Return [x, y] of the center of cell containing provided text 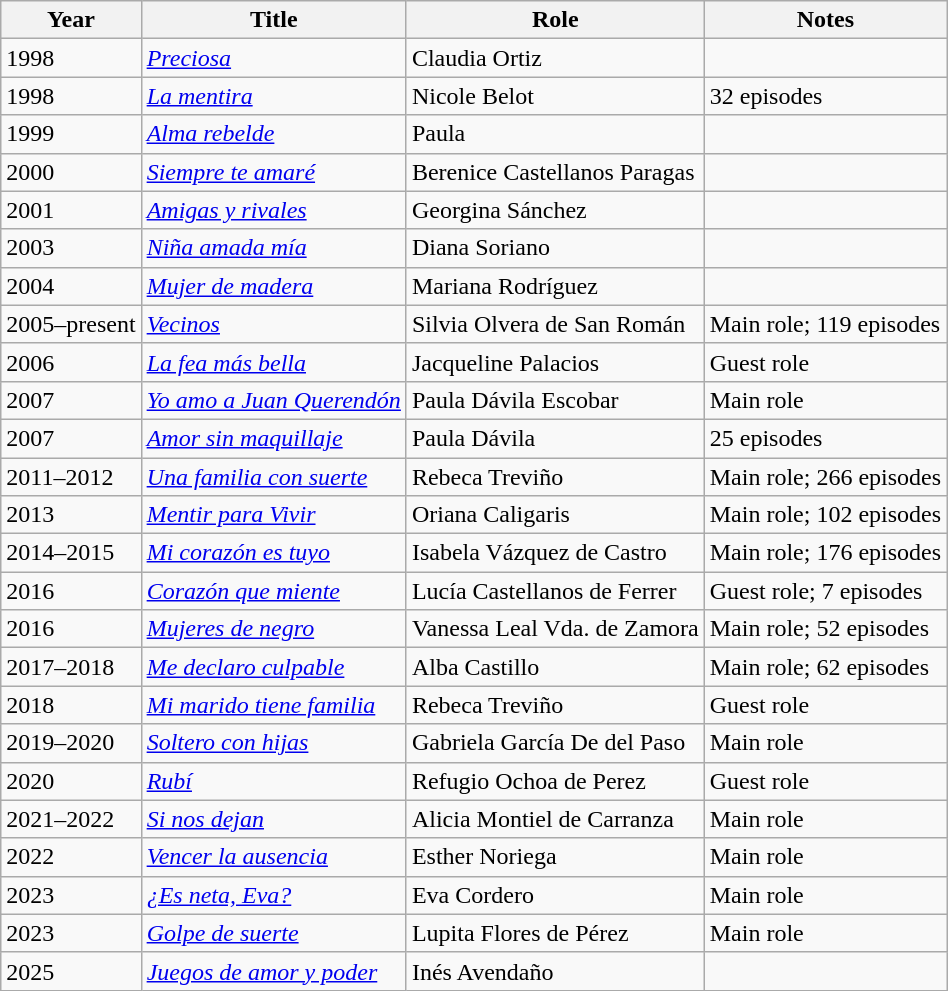
Vencer la ausencia [274, 857]
Paula [555, 134]
2021–2022 [71, 819]
Me declaro culpable [274, 667]
Isabela Vázquez de Castro [555, 553]
Amigas y rivales [274, 210]
Role [555, 20]
Alma rebelde [274, 134]
Year [71, 20]
Inés Avendaño [555, 971]
Refugio Ochoa de Perez [555, 781]
1999 [71, 134]
Yo amo a Juan Querendón [274, 400]
Lupita Flores de Pérez [555, 933]
Mariana Rodríguez [555, 286]
Mi marido tiene familia [274, 705]
Rubí [274, 781]
Mujer de madera [274, 286]
Alicia Montiel de Carranza [555, 819]
Juegos de amor y poder [274, 971]
Alba Castillo [555, 667]
2004 [71, 286]
Silvia Olvera de San Román [555, 324]
¿Es neta, Eva? [274, 895]
Niña amada mía [274, 248]
La fea más bella [274, 362]
25 episodes [825, 438]
Soltero con hijas [274, 743]
2000 [71, 172]
Oriana Caligaris [555, 515]
Paula Dávila [555, 438]
Claudia Ortiz [555, 58]
Main role; 52 episodes [825, 629]
2001 [71, 210]
Main role; 62 episodes [825, 667]
Vanessa Leal Vda. de Zamora [555, 629]
2014–2015 [71, 553]
Main role; 176 episodes [825, 553]
Main role; 119 episodes [825, 324]
Una familia con suerte [274, 477]
La mentira [274, 96]
Amor sin maquillaje [274, 438]
Vecinos [274, 324]
Diana Soriano [555, 248]
Preciosa [274, 58]
2020 [71, 781]
2003 [71, 248]
Corazón que miente [274, 591]
Eva Cordero [555, 895]
32 episodes [825, 96]
Siempre te amaré [274, 172]
2018 [71, 705]
Main role; 102 episodes [825, 515]
Jacqueline Palacios [555, 362]
2006 [71, 362]
2005–present [71, 324]
Mujeres de negro [274, 629]
Main role; 266 episodes [825, 477]
Notes [825, 20]
2011–2012 [71, 477]
Gabriela García De del Paso [555, 743]
2017–2018 [71, 667]
Paula Dávila Escobar [555, 400]
Mentir para Vivir [274, 515]
Berenice Castellanos Paragas [555, 172]
Golpe de suerte [274, 933]
Esther Noriega [555, 857]
2019–2020 [71, 743]
Mi corazón es tuyo [274, 553]
2022 [71, 857]
Georgina Sánchez [555, 210]
Title [274, 20]
Lucía Castellanos de Ferrer [555, 591]
Si nos dejan [274, 819]
Guest role; 7 episodes [825, 591]
2025 [71, 971]
2013 [71, 515]
Nicole Belot [555, 96]
